Locate the cell with the specified text and output its (X, Y) center coordinate. 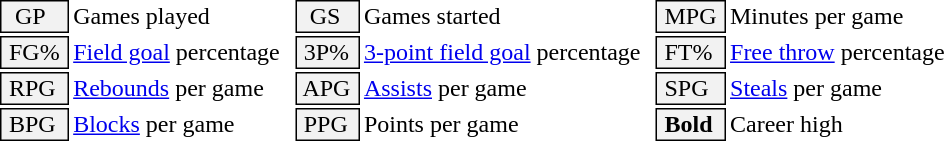
GP (34, 16)
SPG (691, 88)
GS (328, 16)
BPG (34, 124)
3P% (328, 52)
Assists per game (507, 88)
Bold (691, 124)
Points per game (507, 124)
MPG (691, 16)
RPG (34, 88)
Blocks per game (182, 124)
PPG (328, 124)
3-point field goal percentage (507, 52)
Field goal percentage (182, 52)
Games played (182, 16)
Games started (507, 16)
Rebounds per game (182, 88)
APG (328, 88)
FG% (34, 52)
FT% (691, 52)
